Return [X, Y] of the center of cell containing provided text 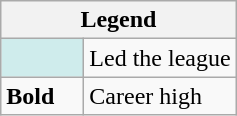
Career high [160, 96]
Led the league [160, 58]
Bold [42, 96]
Legend [118, 20]
